From the cell containing the given text, extract its center point as (x, y) coordinate. 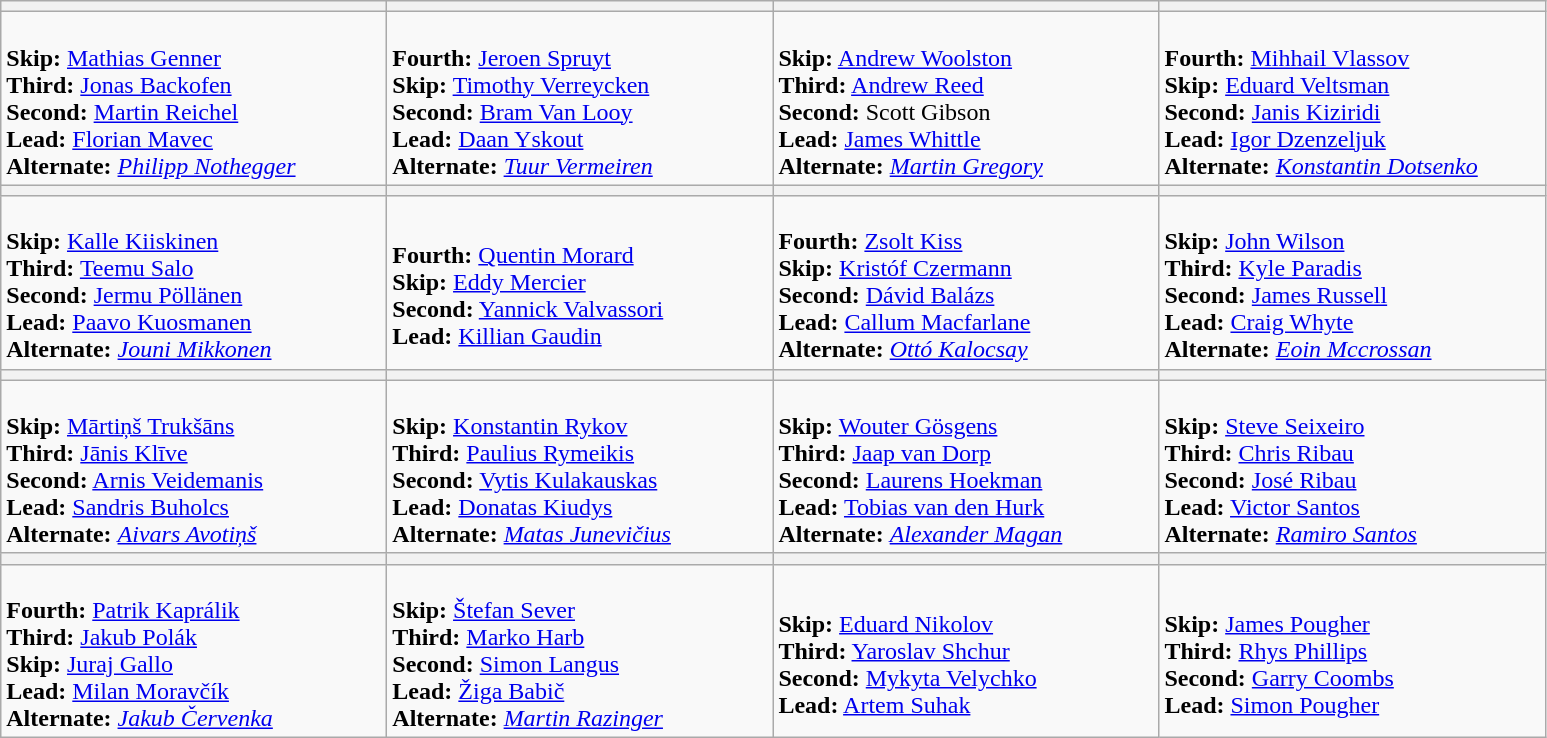
Skip: Kalle Kiiskinen Third: Teemu Salo Second: Jermu Pöllänen Lead: Paavo Kuosmanen Alternate: Jouni Mikkonen (194, 282)
Skip: Eduard Nikolov Third: Yaroslav Shchur Second: Mykyta Velychko Lead: Artem Suhak (966, 650)
Fourth: Mihhail Vlassov Skip: Eduard Veltsman Second: Janis Kiziridi Lead: Igor Dzenzeljuk Alternate: Konstantin Dotsenko (1352, 98)
Skip: John Wilson Third: Kyle Paradis Second: James Russell Lead: Craig Whyte Alternate: Eoin Mccrossan (1352, 282)
Fourth: Zsolt Kiss Skip: Kristóf Czermann Second: Dávid Balázs Lead: Callum Macfarlane Alternate: Ottó Kalocsay (966, 282)
Skip: Štefan Sever Third: Marko Harb Second: Simon Langus Lead: Žiga Babič Alternate: Martin Razinger (580, 650)
Skip: Wouter Gösgens Third: Jaap van Dorp Second: Laurens Hoekman Lead: Tobias van den Hurk Alternate: Alexander Magan (966, 466)
Skip: James Pougher Third: Rhys Phillips Second: Garry Coombs Lead: Simon Pougher (1352, 650)
Skip: Steve Seixeiro Third: Chris Ribau Second: José Ribau Lead: Victor Santos Alternate: Ramiro Santos (1352, 466)
Fourth: Patrik Kaprálik Third: Jakub Polák Skip: Juraj Gallo Lead: Milan Moravčík Alternate: Jakub Červenka (194, 650)
Fourth: Quentin Morard Skip: Eddy Mercier Second: Yannick Valvassori Lead: Killian Gaudin (580, 282)
Skip: Andrew Woolston Third: Andrew Reed Second: Scott Gibson Lead: James Whittle Alternate: Martin Gregory (966, 98)
Skip: Mārtiņš Trukšāns Third: Jānis Klīve Second: Arnis Veidemanis Lead: Sandris Buholcs Alternate: Aivars Avotiņš (194, 466)
Skip: Konstantin Rykov Third: Paulius Rymeikis Second: Vytis Kulakauskas Lead: Donatas Kiudys Alternate: Matas Junevičius (580, 466)
Skip: Mathias Genner Third: Jonas Backofen Second: Martin Reichel Lead: Florian Mavec Alternate: Philipp Nothegger (194, 98)
Fourth: Jeroen Spruyt Skip: Timothy Verreycken Second: Bram Van Looy Lead: Daan Yskout Alternate: Tuur Vermeiren (580, 98)
